From the cell containing the given text, extract its center point as [x, y] coordinate. 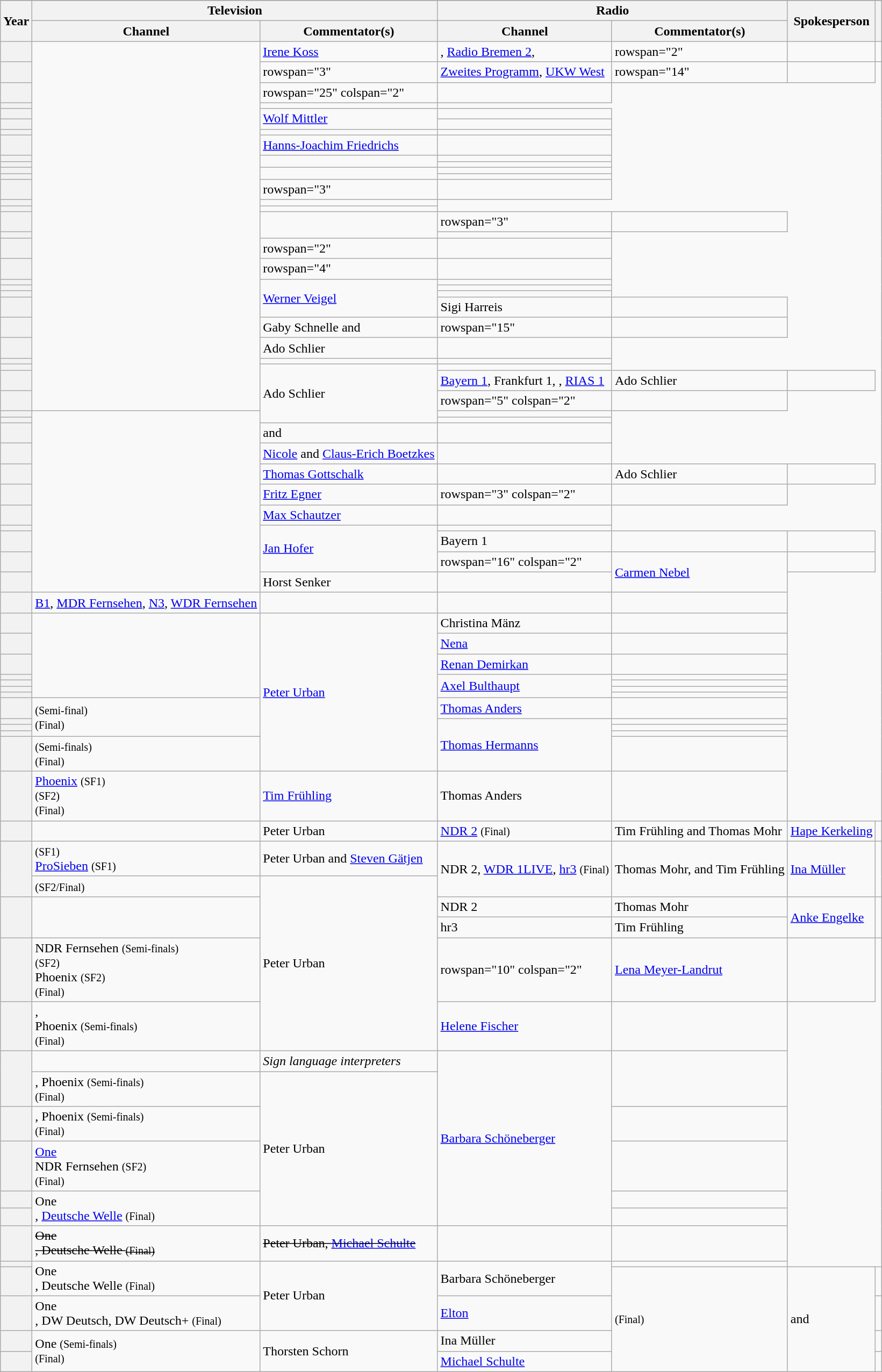
Werner Veigel [349, 298]
NDR 2, WDR 1LIVE, hr3 (Final) [525, 868]
One NDR Fernsehen (SF2) (Final) [146, 1166]
Horst Senker [349, 582]
Phoenix (SF1) (SF2) (Final) [146, 796]
Wolf Mittler [349, 119]
Peter Urban and Steven Gätjen [349, 859]
Thomas Mohr [700, 907]
Hape Kerkeling [831, 831]
Tim Frühling and Thomas Mohr [700, 831]
Carmen Nebel [700, 572]
Michael Schulte [525, 1361]
Renan Demirkan [525, 664]
rowspan="3" colspan="2" [525, 494]
Hanns-Joachim Friedrichs [349, 145]
One , DW Deutsch, DW Deutsch+ (Final) [146, 1313]
Television [235, 11]
Irene Koss [349, 52]
NDR 2 [525, 907]
Spokesperson [831, 21]
rowspan="15" [525, 327]
(Semi-finals) (Final) [146, 753]
One (Semi-finals) (Final) [146, 1351]
Anke Engelke [831, 917]
Zweites Programm, UKW West [525, 72]
hr3 [525, 927]
Christina Mänz [525, 623]
rowspan="16" colspan="2" [525, 562]
(Semi-final) (Final) [146, 717]
(Final) [700, 1319]
Fritz Egner [349, 494]
Jan Hofer [349, 548]
, Radio Bremen 2, [525, 52]
NDR 2 (Final) [525, 831]
Sigi Harreis [525, 307]
Lena Meyer-Landrut [700, 969]
Helene Fischer [525, 1026]
Radio [613, 11]
rowspan="10" colspan="2" [525, 969]
Elton [525, 1313]
Bayern 1, Frankfurt 1, , RIAS 1 [525, 380]
(SF2/Final) [146, 886]
Bayern 1 [525, 541]
rowspan="25" colspan="2" [349, 92]
rowspan="5" colspan="2" [525, 401]
Thorsten Schorn [349, 1351]
Year [16, 21]
Nicole and Claus-Erich Boetzkes [349, 454]
B1, MDR Fernsehen, N3, WDR Fernsehen [146, 602]
Thomas Mohr, and Tim Frühling [700, 868]
Thomas Gottschalk [349, 474]
Axel Bulthaupt [525, 686]
(SF1) ProSieben (SF1) [146, 859]
NDR Fernsehen (Semi-finals) (SF2) Phoenix (SF2) (Final) [146, 969]
Nena [525, 643]
Max Schautzer [349, 515]
Thomas Hermanns [525, 745]
Sign language interpreters [349, 1061]
Peter Urban, Michael Schulte [349, 1244]
rowspan="14" [700, 72]
rowspan="4" [349, 269]
Gaby Schnelle and [349, 327]
